Extract the [X, Y] coordinate from the center of the cell holding the provided text.  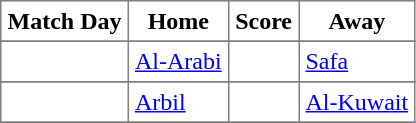
Arbil [178, 102]
Score [263, 21]
Match Day [64, 21]
Al-Kuwait [357, 102]
Al-Arabi [178, 61]
Away [357, 21]
Home [178, 21]
Safa [357, 61]
